Identify which cell holds the provided text, then report its [x, y] central coordinate. 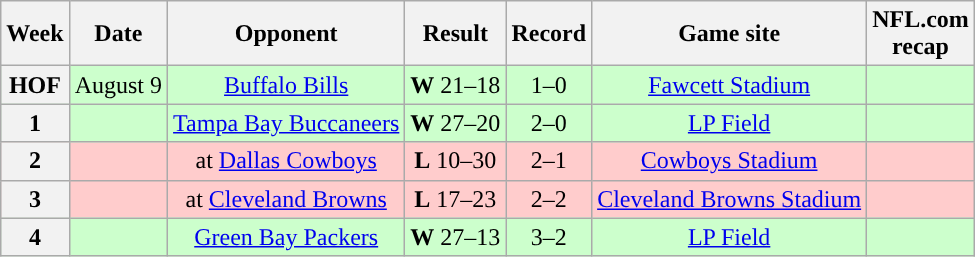
Week [35, 34]
Buffalo Bills [286, 85]
1–0 [549, 85]
L 10–30 [456, 161]
2–2 [549, 199]
2–0 [549, 123]
2–1 [549, 161]
Green Bay Packers [286, 237]
Cleveland Browns Stadium [730, 199]
3 [35, 199]
Tampa Bay Buccaneers [286, 123]
W 21–18 [456, 85]
August 9 [118, 85]
2 [35, 161]
W 27–13 [456, 237]
Date [118, 34]
at Dallas Cowboys [286, 161]
W 27–20 [456, 123]
Record [549, 34]
Fawcett Stadium [730, 85]
NFL.comrecap [921, 34]
4 [35, 237]
3–2 [549, 237]
HOF [35, 85]
Result [456, 34]
L 17–23 [456, 199]
1 [35, 123]
at Cleveland Browns [286, 199]
Cowboys Stadium [730, 161]
Game site [730, 34]
Opponent [286, 34]
